From the cell containing the given text, extract its center point as [X, Y] coordinate. 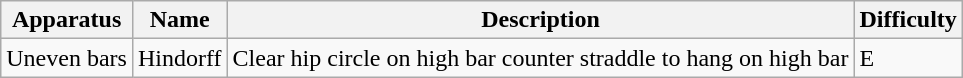
Clear hip circle on high bar counter straddle to hang on high bar [540, 58]
Name [180, 20]
Uneven bars [67, 58]
Apparatus [67, 20]
E [908, 58]
Description [540, 20]
Difficulty [908, 20]
Hindorff [180, 58]
